Locate the cell with the specified text and output its (x, y) center coordinate. 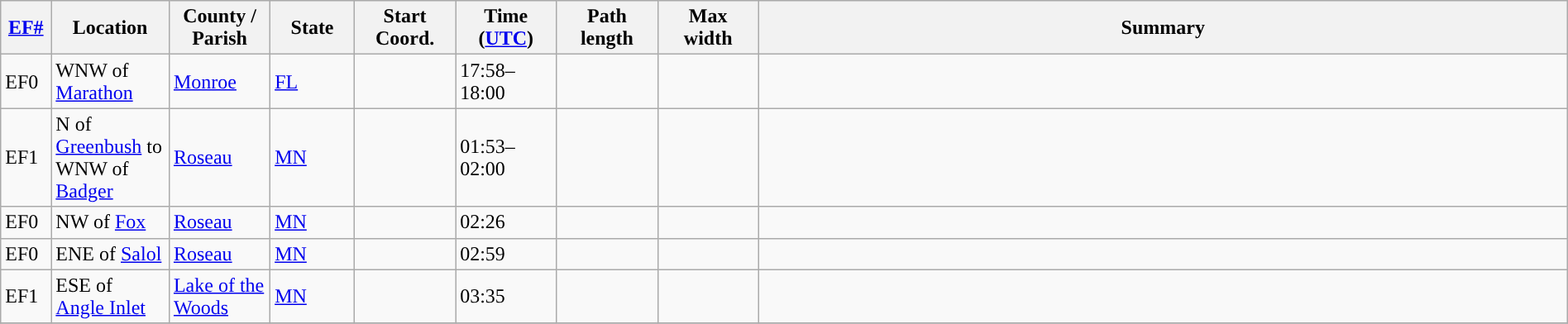
02:59 (506, 254)
Summary (1163, 28)
Lake of the Woods (219, 296)
ESE of Angle Inlet (111, 296)
ENE of Salol (111, 254)
County / Parish (219, 28)
02:26 (506, 222)
NW of Fox (111, 222)
03:35 (506, 296)
FL (313, 81)
01:53–02:00 (506, 157)
N of Greenbush to WNW of Badger (111, 157)
Path length (607, 28)
17:58–18:00 (506, 81)
Monroe (219, 81)
Time (UTC) (506, 28)
EF# (26, 28)
Start Coord. (404, 28)
State (313, 28)
Max width (708, 28)
Location (111, 28)
WNW of Marathon (111, 81)
